Return [X, Y] of the center of cell containing provided text 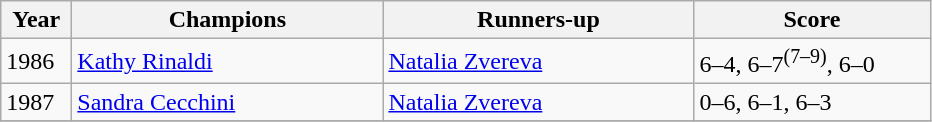
Kathy Rinaldi [228, 62]
6–4, 6–7(7–9), 6–0 [812, 62]
1987 [36, 102]
Champions [228, 20]
0–6, 6–1, 6–3 [812, 102]
Sandra Cecchini [228, 102]
Score [812, 20]
Runners-up [538, 20]
Year [36, 20]
1986 [36, 62]
